Find where the given text appears and provide that cell's center as [X, Y] coordinate. 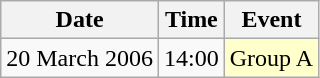
20 March 2006 [80, 58]
Event [271, 20]
14:00 [191, 58]
Group A [271, 58]
Time [191, 20]
Date [80, 20]
